Detect which cell encompasses the target text, then output its (X, Y) center coordinate. 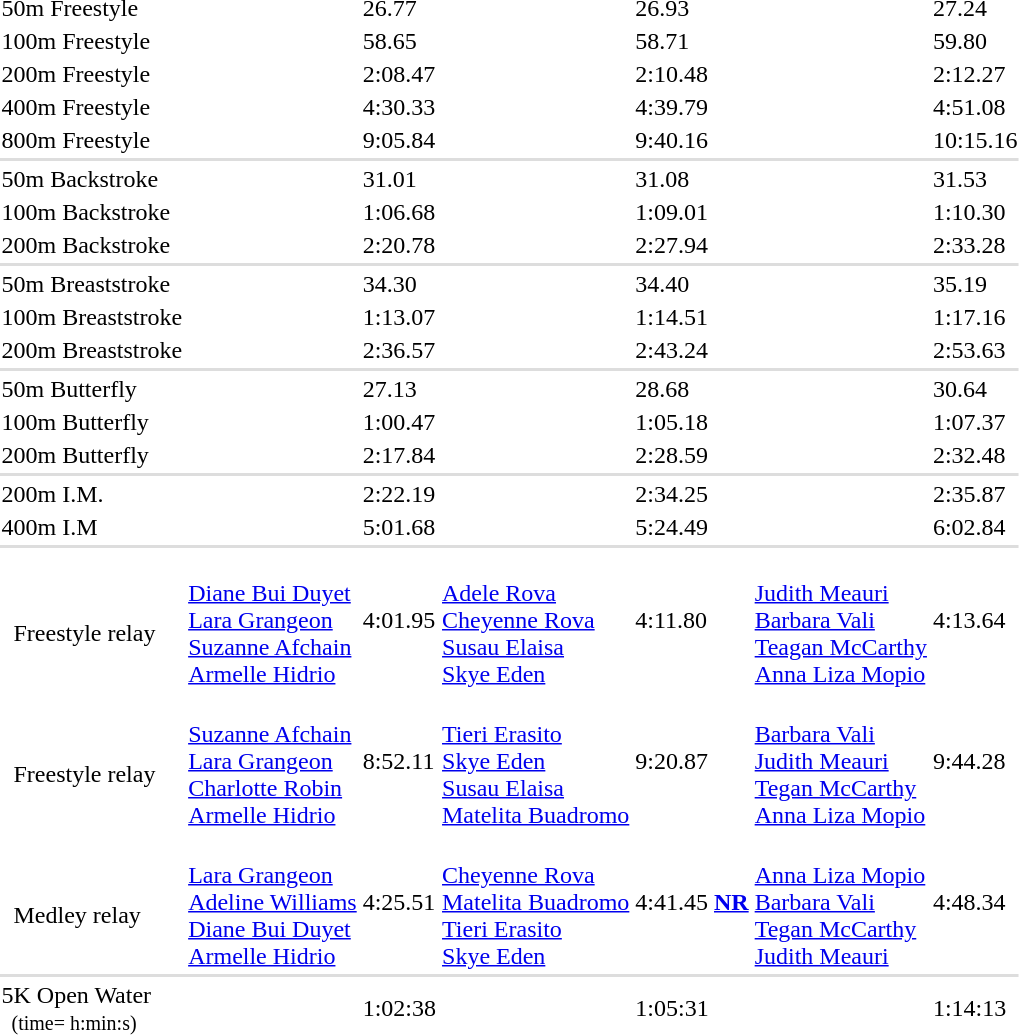
31.53 (975, 179)
2:17.84 (399, 455)
4:30.33 (399, 107)
Cheyenne RovaMatelita BuadromoTieri ErasitoSkye Eden (536, 902)
50m Backstroke (92, 179)
200m Backstroke (92, 245)
2:10.48 (692, 74)
200m I.M. (92, 494)
1:07.37 (975, 422)
1:10.30 (975, 212)
400m I.M (92, 527)
2:27.94 (692, 245)
2:34.25 (692, 494)
Suzanne AfchainLara GrangeonCharlotte RobinArmelle Hidrio (273, 761)
100m Backstroke (92, 212)
1:00.47 (399, 422)
2:28.59 (692, 455)
34.40 (692, 284)
58.65 (399, 41)
Adele RovaCheyenne RovaSusau ElaisaSkye Eden (536, 620)
9:44.28 (975, 761)
58.71 (692, 41)
Lara GrangeonAdeline WilliamsDiane Bui DuyetArmelle Hidrio (273, 902)
4:39.79 (692, 107)
2:08.47 (399, 74)
5:01.68 (399, 527)
30.64 (975, 389)
4:11.80 (692, 620)
9:20.87 (692, 761)
2:36.57 (399, 350)
9:40.16 (692, 140)
100m Breaststroke (92, 317)
1:06.68 (399, 212)
2:43.24 (692, 350)
100m Butterfly (92, 422)
1:14.51 (692, 317)
34.30 (399, 284)
4:41.45 NR (692, 902)
800m Freestyle (92, 140)
2:53.63 (975, 350)
Diane Bui DuyetLara GrangeonSuzanne AfchainArmelle Hidrio (273, 620)
2:22.19 (399, 494)
Medley relay (92, 902)
2:20.78 (399, 245)
4:01.95 (399, 620)
1:09.01 (692, 212)
4:13.64 (975, 620)
1:17.16 (975, 317)
2:32.48 (975, 455)
100m Freestyle (92, 41)
2:33.28 (975, 245)
200m Breaststroke (92, 350)
50m Butterfly (92, 389)
35.19 (975, 284)
2:35.87 (975, 494)
9:05.84 (399, 140)
6:02.84 (975, 527)
Tieri ErasitoSkye EdenSusau ElaisaMatelita Buadromo (536, 761)
1:13.07 (399, 317)
Anna Liza MopioBarbara ValiTegan McCarthyJudith Meauri (840, 902)
4:51.08 (975, 107)
8:52.11 (399, 761)
200m Butterfly (92, 455)
27.13 (399, 389)
59.80 (975, 41)
31.01 (399, 179)
31.08 (692, 179)
4:25.51 (399, 902)
1:05.18 (692, 422)
Judith MeauriBarbara ValiTeagan McCarthyAnna Liza Mopio (840, 620)
10:15.16 (975, 140)
28.68 (692, 389)
2:12.27 (975, 74)
4:48.34 (975, 902)
400m Freestyle (92, 107)
200m Freestyle (92, 74)
Barbara ValiJudith MeauriTegan McCarthyAnna Liza Mopio (840, 761)
50m Breaststroke (92, 284)
5:24.49 (692, 527)
